Return [X, Y] of the center of cell containing provided text 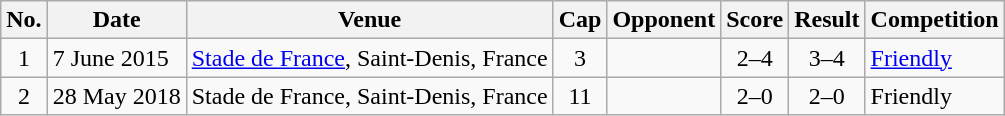
11 [580, 96]
3–4 [827, 58]
Date [116, 20]
Venue [370, 20]
No. [24, 20]
2–4 [755, 58]
Opponent [664, 20]
3 [580, 58]
Cap [580, 20]
1 [24, 58]
Score [755, 20]
2 [24, 96]
28 May 2018 [116, 96]
Competition [934, 20]
7 June 2015 [116, 58]
Result [827, 20]
